Find where the given text appears and provide that cell's center as (X, Y) coordinate. 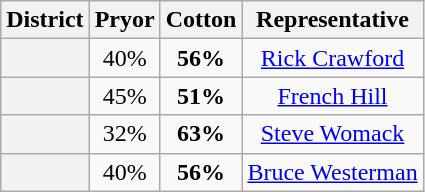
51% (201, 96)
63% (201, 134)
45% (124, 96)
32% (124, 134)
District (45, 20)
Pryor (124, 20)
Rick Crawford (332, 58)
Cotton (201, 20)
Steve Womack (332, 134)
French Hill (332, 96)
Representative (332, 20)
Bruce Westerman (332, 172)
